Pinpoint the cell where the given text exists, returning its [x, y] midpoint coordinate. 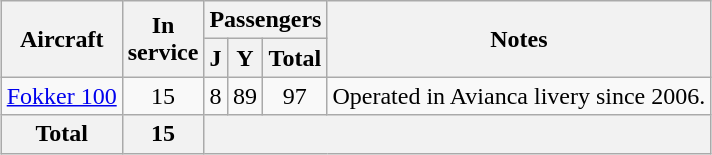
8 [216, 96]
89 [244, 96]
Inservice [163, 39]
Y [244, 58]
Aircraft [62, 39]
97 [295, 96]
Operated in Avianca livery since 2006. [519, 96]
Passengers [266, 20]
Fokker 100 [62, 96]
J [216, 58]
Notes [519, 39]
